From the cell containing the given text, extract its center point as (X, Y) coordinate. 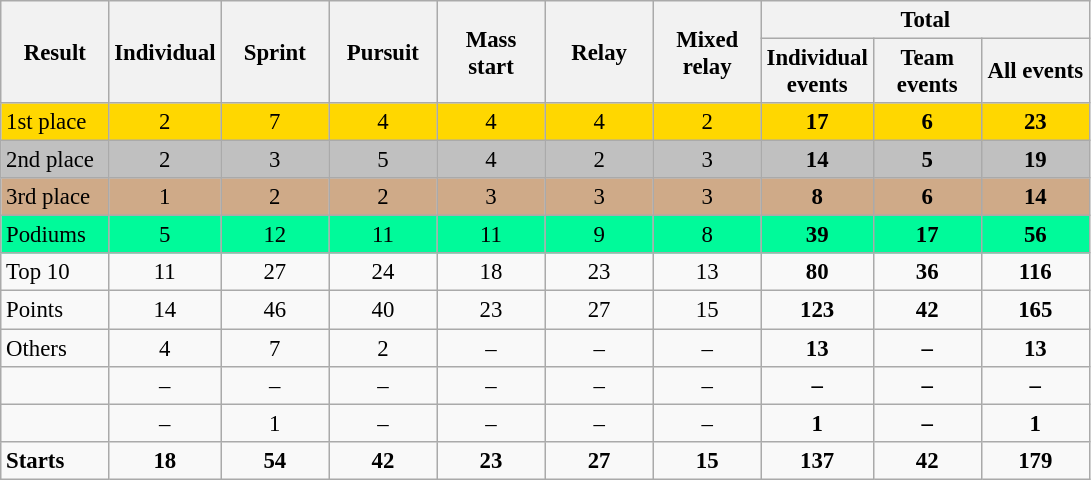
Team events (927, 72)
12 (275, 235)
Mixedrelay (707, 52)
40 (383, 310)
9 (599, 235)
Result (55, 52)
46 (275, 310)
Pursuit (383, 52)
165 (1035, 310)
Mass start (491, 52)
Top 10 (55, 273)
54 (275, 460)
Individual events (817, 72)
123 (817, 310)
Points (55, 310)
24 (383, 273)
Others (55, 348)
3rd place (55, 197)
Podiums (55, 235)
56 (1035, 235)
116 (1035, 273)
179 (1035, 460)
137 (817, 460)
39 (817, 235)
Sprint (275, 52)
19 (1035, 160)
Starts (55, 460)
Individual (165, 52)
2nd place (55, 160)
36 (927, 273)
Total (925, 20)
All events (1035, 72)
80 (817, 273)
Relay (599, 52)
1st place (55, 122)
